Return the [x, y] coordinate for the center point of the cell that contains the specified text.  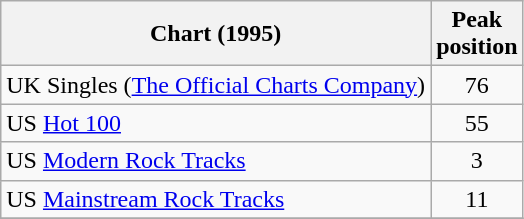
76 [477, 85]
US Hot 100 [216, 123]
Peakposition [477, 34]
US Mainstream Rock Tracks [216, 199]
UK Singles (The Official Charts Company) [216, 85]
3 [477, 161]
US Modern Rock Tracks [216, 161]
11 [477, 199]
Chart (1995) [216, 34]
55 [477, 123]
